From the cell containing the given text, extract its center point as [x, y] coordinate. 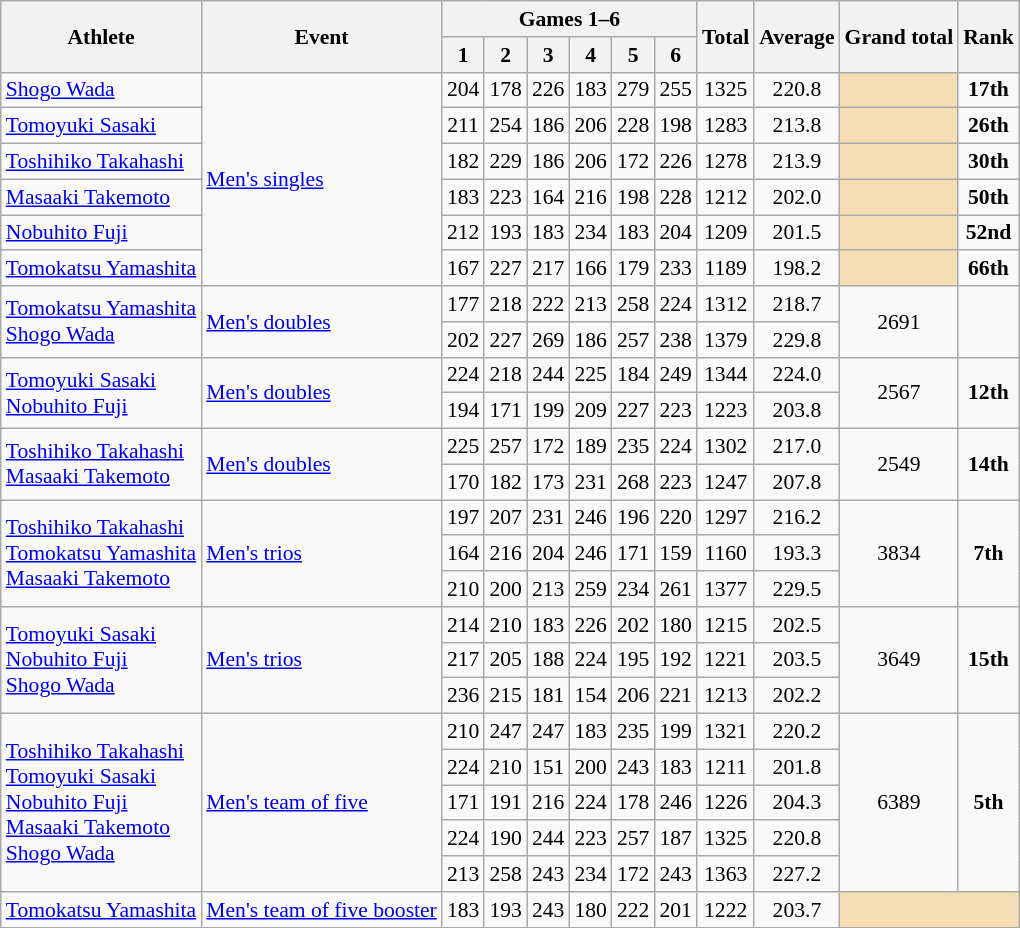
1211 [726, 767]
4 [590, 55]
189 [590, 447]
203.5 [796, 660]
Toshihiko TakahashiTomoyuki SasakiNobuhito FujiMasaaki TakemotoShogo Wada [102, 803]
179 [634, 269]
1189 [726, 269]
170 [464, 482]
Men's team of five [322, 803]
261 [676, 589]
1 [464, 55]
1312 [726, 304]
Toshihiko TakahashiMasaaki Takemoto [102, 464]
207.8 [796, 482]
201.8 [796, 767]
197 [464, 518]
196 [634, 518]
1215 [726, 625]
1209 [726, 233]
224.0 [796, 375]
Men's team of five booster [322, 910]
3649 [900, 660]
1283 [726, 126]
1221 [726, 660]
229.5 [796, 589]
1226 [726, 803]
173 [548, 482]
192 [676, 660]
2567 [900, 392]
187 [676, 839]
191 [506, 803]
159 [676, 554]
233 [676, 269]
6389 [900, 803]
205 [506, 660]
52nd [988, 233]
1363 [726, 874]
5 [634, 55]
207 [506, 518]
2 [506, 55]
15th [988, 660]
Tomoyuki SasakiNobuhito FujiShogo Wada [102, 660]
268 [634, 482]
Men's singles [322, 179]
Tomokatsu YamashitaShogo Wada [102, 322]
17th [988, 90]
202.0 [796, 197]
238 [676, 340]
236 [464, 696]
213.9 [796, 162]
Grand total [900, 36]
215 [506, 696]
Tomoyuki Sasaki [102, 126]
26th [988, 126]
249 [676, 375]
209 [590, 411]
213.8 [796, 126]
Toshihiko Takahashi [102, 162]
216.2 [796, 518]
66th [988, 269]
Average [796, 36]
201.5 [796, 233]
198.2 [796, 269]
177 [464, 304]
201 [676, 910]
Games 1–6 [570, 19]
7th [988, 554]
12th [988, 392]
1377 [726, 589]
188 [548, 660]
Tomoyuki SasakiNobuhito Fuji [102, 392]
Masaaki Takemoto [102, 197]
2549 [900, 464]
190 [506, 839]
Event [322, 36]
1212 [726, 197]
212 [464, 233]
1222 [726, 910]
254 [506, 126]
166 [590, 269]
Rank [988, 36]
229 [506, 162]
1302 [726, 447]
1213 [726, 696]
269 [548, 340]
1344 [726, 375]
14th [988, 464]
194 [464, 411]
167 [464, 269]
Shogo Wada [102, 90]
Nobuhito Fuji [102, 233]
6 [676, 55]
204.3 [796, 803]
203.7 [796, 910]
203.8 [796, 411]
214 [464, 625]
184 [634, 375]
279 [634, 90]
1321 [726, 732]
1278 [726, 162]
202.2 [796, 696]
151 [548, 767]
220.2 [796, 732]
3834 [900, 554]
1379 [726, 340]
220 [676, 518]
229.8 [796, 340]
202.5 [796, 625]
1247 [726, 482]
217.0 [796, 447]
218.7 [796, 304]
1160 [726, 554]
Total [726, 36]
154 [590, 696]
Athlete [102, 36]
5th [988, 803]
181 [548, 696]
Toshihiko TakahashiTomokatsu YamashitaMasaaki Takemoto [102, 554]
211 [464, 126]
193.3 [796, 554]
1297 [726, 518]
227.2 [796, 874]
221 [676, 696]
195 [634, 660]
255 [676, 90]
3 [548, 55]
30th [988, 162]
259 [590, 589]
1223 [726, 411]
50th [988, 197]
2691 [900, 322]
